Find where the given text appears and provide that cell's center as (X, Y) coordinate. 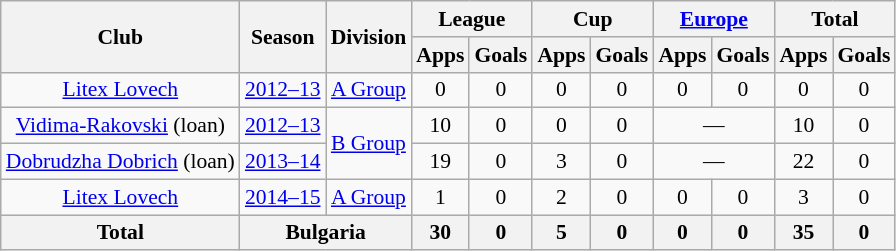
30 (440, 233)
League (472, 19)
1 (440, 197)
B Group (369, 144)
Cup (592, 19)
22 (803, 162)
2013–14 (283, 162)
19 (440, 162)
2014–15 (283, 197)
5 (561, 233)
Europe (714, 19)
Bulgaria (326, 233)
Division (369, 36)
Season (283, 36)
35 (803, 233)
Vidima-Rakovski (loan) (120, 126)
Club (120, 36)
Dobrudzha Dobrich (loan) (120, 162)
2 (561, 197)
